Extract the (x, y) coordinate from the center of the cell holding the provided text.  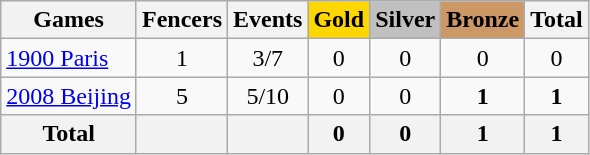
2008 Beijing (69, 96)
Fencers (182, 20)
Gold (339, 20)
Silver (406, 20)
Bronze (483, 20)
Events (268, 20)
5 (182, 96)
5/10 (268, 96)
3/7 (268, 58)
1900 Paris (69, 58)
Games (69, 20)
